Return the [x, y] coordinate for the center point of the cell that contains the specified text.  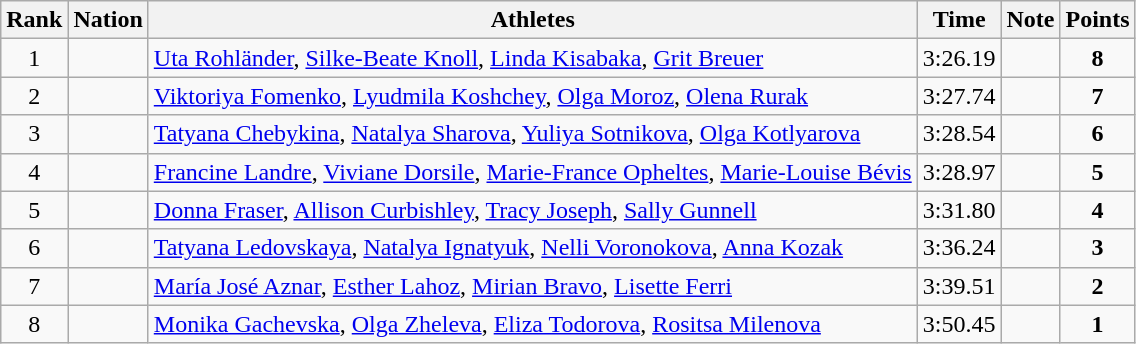
3:26.19 [959, 58]
Tatyana Chebykina, Natalya Sharova, Yuliya Sotnikova, Olga Kotlyarova [532, 134]
Athletes [532, 20]
Rank [34, 20]
3:50.45 [959, 324]
Note [1030, 20]
Viktoriya Fomenko, Lyudmila Koshchey, Olga Moroz, Olena Rurak [532, 96]
Monika Gachevska, Olga Zheleva, Eliza Todorova, Rositsa Milenova [532, 324]
3:39.51 [959, 286]
3:28.54 [959, 134]
Time [959, 20]
María José Aznar, Esther Lahoz, Mirian Bravo, Lisette Ferri [532, 286]
Tatyana Ledovskaya, Natalya Ignatyuk, Nelli Voronokova, Anna Kozak [532, 248]
Points [1098, 20]
Uta Rohländer, Silke-Beate Knoll, Linda Kisabaka, Grit Breuer [532, 58]
3:36.24 [959, 248]
3:28.97 [959, 172]
Nation [108, 20]
Donna Fraser, Allison Curbishley, Tracy Joseph, Sally Gunnell [532, 210]
3:31.80 [959, 210]
Francine Landre, Viviane Dorsile, Marie-France Opheltes, Marie-Louise Bévis [532, 172]
3:27.74 [959, 96]
